Return [X, Y] of the center of cell containing provided text 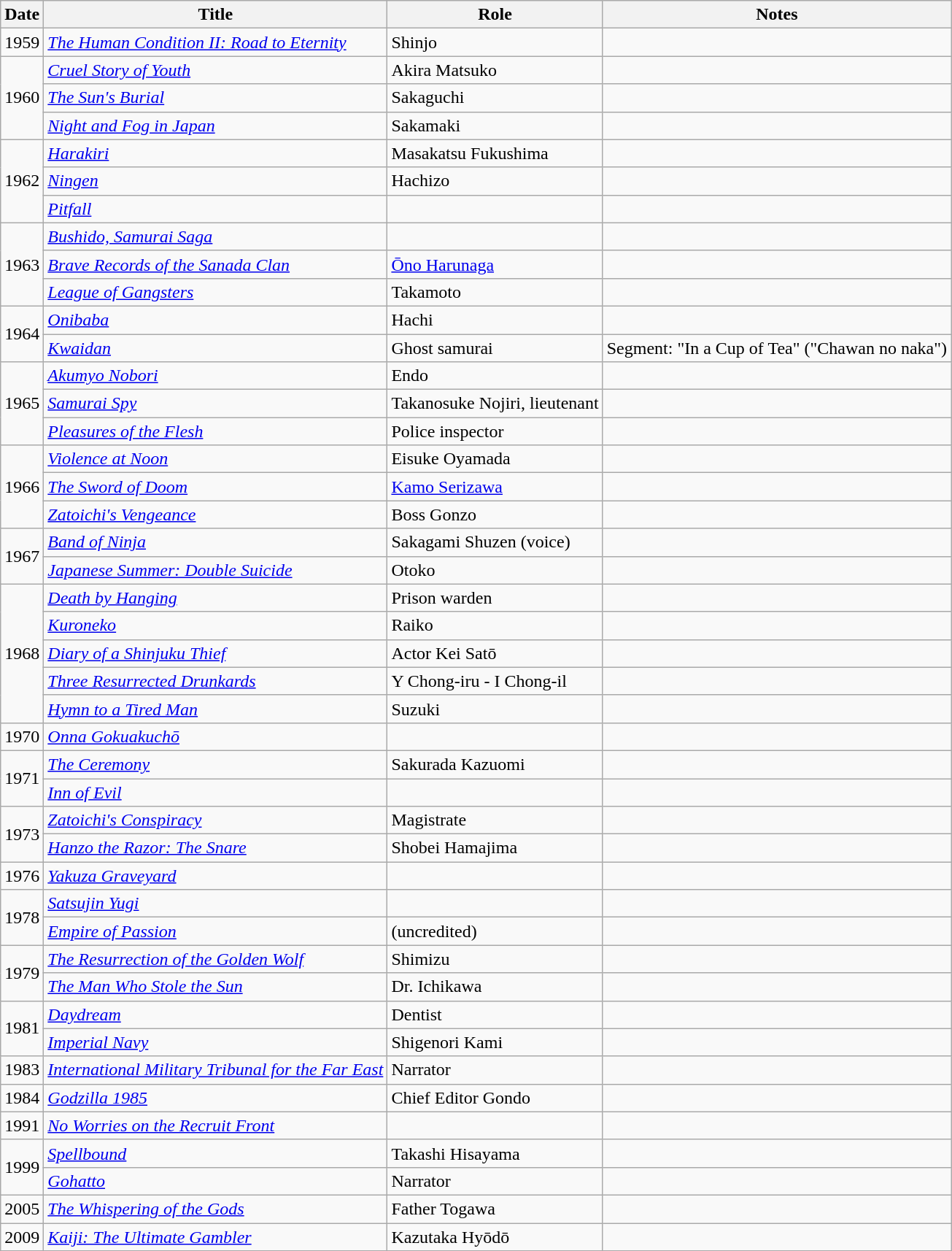
Hachizo [495, 181]
1960 [22, 98]
Diary of a Shinjuku Thief [216, 653]
No Worries on the Recruit Front [216, 1125]
Shigenori Kami [495, 1042]
Role [495, 15]
Akumyo Nobori [216, 376]
Night and Fog in Japan [216, 126]
1962 [22, 181]
Prison warden [495, 598]
Ningen [216, 181]
The Human Condition II: Road to Eternity [216, 42]
Empire of Passion [216, 931]
Satsujin Yugi [216, 904]
Bushido, Samurai Saga [216, 236]
Sakamaki [495, 126]
Otoko [495, 570]
Shobei Hamajima [495, 848]
Hymn to a Tired Man [216, 709]
1968 [22, 653]
Hachi [495, 320]
Kaiji: The Ultimate Gambler [216, 1237]
Japanese Summer: Double Suicide [216, 570]
Title [216, 15]
Takanosuke Nojiri, lieutenant [495, 404]
Daydream [216, 1015]
Kazutaka Hyōdō [495, 1237]
Pitfall [216, 209]
1973 [22, 834]
The Whispering of the Gods [216, 1209]
Sakaguchi [495, 98]
Harakiri [216, 153]
Father Togawa [495, 1209]
The Resurrection of the Golden Wolf [216, 959]
Cruel Story of Youth [216, 70]
1971 [22, 778]
1963 [22, 264]
Band of Ninja [216, 542]
Gohatto [216, 1181]
Sakurada Kazuomi [495, 764]
Raiko [495, 625]
Date [22, 15]
Notes [776, 15]
Chief Editor Gondo [495, 1098]
1976 [22, 876]
Actor Kei Satō [495, 653]
Onna Gokuakuchō [216, 736]
Akira Matsuko [495, 70]
Shinjo [495, 42]
Samurai Spy [216, 404]
1967 [22, 556]
1964 [22, 334]
Ōno Harunaga [495, 264]
Takamoto [495, 292]
1999 [22, 1167]
The Sun's Burial [216, 98]
Imperial Navy [216, 1042]
Boss Gonzo [495, 515]
Spellbound [216, 1153]
Shimizu [495, 959]
2005 [22, 1209]
Magistrate [495, 820]
1966 [22, 487]
The Sword of Doom [216, 487]
1991 [22, 1125]
Inn of Evil [216, 792]
Takashi Hisayama [495, 1153]
Death by Hanging [216, 598]
Kwaidan [216, 348]
1981 [22, 1028]
Zatoichi's Conspiracy [216, 820]
Violence at Noon [216, 459]
International Military Tribunal for the Far East [216, 1070]
Sakagami Shuzen (voice) [495, 542]
1959 [22, 42]
Brave Records of the Sanada Clan [216, 264]
Ghost samurai [495, 348]
League of Gangsters [216, 292]
The Man Who Stole the Sun [216, 987]
Godzilla 1985 [216, 1098]
Segment: "In a Cup of Tea" ("Chawan no naka") [776, 348]
Y Chong-iru - I Chong-il [495, 681]
Endo [495, 376]
(uncredited) [495, 931]
1978 [22, 917]
Hanzo the Razor: The Snare [216, 848]
Onibaba [216, 320]
1970 [22, 736]
Zatoichi's Vengeance [216, 515]
Eisuke Oyamada [495, 459]
Dentist [495, 1015]
Suzuki [495, 709]
2009 [22, 1237]
Police inspector [495, 431]
1979 [22, 973]
1965 [22, 404]
1983 [22, 1070]
Dr. Ichikawa [495, 987]
Pleasures of the Flesh [216, 431]
Masakatsu Fukushima [495, 153]
1984 [22, 1098]
The Ceremony [216, 764]
Yakuza Graveyard [216, 876]
Kamo Serizawa [495, 487]
Kuroneko [216, 625]
Three Resurrected Drunkards [216, 681]
